Pinpoint the cell where the given text exists, returning its (x, y) midpoint coordinate. 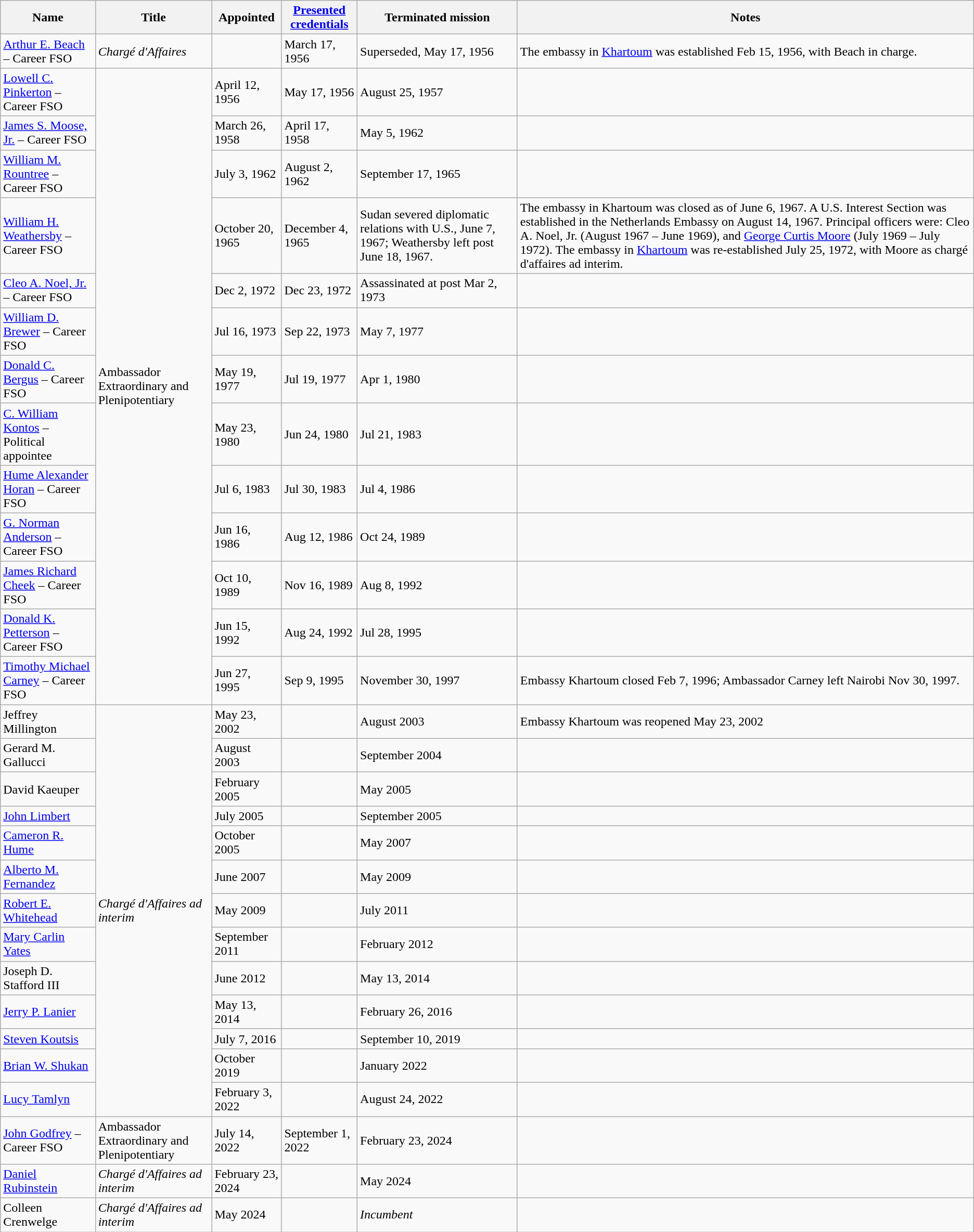
Mary Carlin Yates (48, 944)
August 24, 2022 (438, 1099)
Lowell C. Pinkerton – Career FSO (48, 92)
William D. Brewer – Career FSO (48, 331)
June 2007 (247, 877)
Terminated mission (438, 18)
Jerry P. Lanier (48, 1012)
Jul 4, 1986 (438, 489)
Appointed (247, 18)
September 17, 1965 (438, 174)
May 2005 (438, 789)
May 19, 1977 (247, 379)
Jul 6, 1983 (247, 489)
September 2011 (247, 944)
Oct 24, 1989 (438, 537)
Incumbent (438, 1215)
Jul 16, 1973 (247, 331)
Sep 9, 1995 (319, 681)
July 3, 1962 (247, 174)
Hume Alexander Horan – Career FSO (48, 489)
May 23, 2002 (247, 722)
Nov 16, 1989 (319, 585)
October 2019 (247, 1065)
July 14, 2022 (247, 1140)
Jun 15, 1992 (247, 633)
Oct 10, 1989 (247, 585)
Brian W. Shukan (48, 1065)
February 3, 2022 (247, 1099)
September 10, 2019 (438, 1039)
July 2005 (247, 816)
Jun 16, 1986 (247, 537)
Jul 30, 1983 (319, 489)
Embassy Khartoum was reopened May 23, 2002 (745, 722)
April 12, 1956 (247, 92)
March 17, 1956 (319, 51)
Jun 27, 1995 (247, 681)
James Richard Cheek – Career FSO (48, 585)
February 2012 (438, 944)
October 20, 1965 (247, 236)
Alberto M. Fernandez (48, 877)
Apr 1, 1980 (438, 379)
Arthur E. Beach – Career FSO (48, 51)
Aug 8, 1992 (438, 585)
May 17, 1956 (319, 92)
Gerard M. Gallucci (48, 755)
February 26, 2016 (438, 1012)
Robert E. Whitehead (48, 910)
Joseph D. Stafford III (48, 978)
Jul 28, 1995 (438, 633)
Cleo A. Noel, Jr. – Career FSO (48, 290)
August 2, 1962 (319, 174)
Timothy Michael Carney – Career FSO (48, 681)
January 2022 (438, 1065)
G. Norman Anderson – Career FSO (48, 537)
Title (153, 18)
Donald C. Bergus – Career FSO (48, 379)
Sudan severed diplomatic relations with U.S., June 7, 1967; Weathersby left post June 18, 1967. (438, 236)
September 1, 2022 (319, 1140)
The embassy in Khartoum was established Feb 15, 1956, with Beach in charge. (745, 51)
Jul 19, 1977 (319, 379)
Name (48, 18)
June 2012 (247, 978)
September 2005 (438, 816)
Steven Koutsis (48, 1039)
Colleen Crenwelge (48, 1215)
March 26, 1958 (247, 133)
September 2004 (438, 755)
Chargé d'Affaires (153, 51)
Embassy Khartoum closed Feb 7, 1996; Ambassador Carney left Nairobi Nov 30, 1997. (745, 681)
Presented credentials (319, 18)
William M. Rountree – Career FSO (48, 174)
David Kaeuper (48, 789)
Jun 24, 1980 (319, 434)
February 2005 (247, 789)
Dec 23, 1972 (319, 290)
Lucy Tamlyn (48, 1099)
Dec 2, 1972 (247, 290)
Daniel Rubinstein (48, 1182)
Donald K. Petterson – Career FSO (48, 633)
July 2011 (438, 910)
Jul 21, 1983 (438, 434)
October 2005 (247, 842)
August 25, 1957 (438, 92)
May 2007 (438, 842)
December 4, 1965 (319, 236)
C. William Kontos – Political appointee (48, 434)
November 30, 1997 (438, 681)
Superseded, May 17, 1956 (438, 51)
Assassinated at post Mar 2, 1973 (438, 290)
May 23, 1980 (247, 434)
April 17, 1958 (319, 133)
Aug 12, 1986 (319, 537)
July 7, 2016 (247, 1039)
May 7, 1977 (438, 331)
May 5, 1962 (438, 133)
John Limbert (48, 816)
John Godfrey – Career FSO (48, 1140)
Aug 24, 1992 (319, 633)
Sep 22, 1973 (319, 331)
Notes (745, 18)
William H. Weathersby – Career FSO (48, 236)
Cameron R. Hume (48, 842)
Jeffrey Millington (48, 722)
James S. Moose, Jr. – Career FSO (48, 133)
